For the text-containing cell, return its midpoint in (x, y) coordinate format. 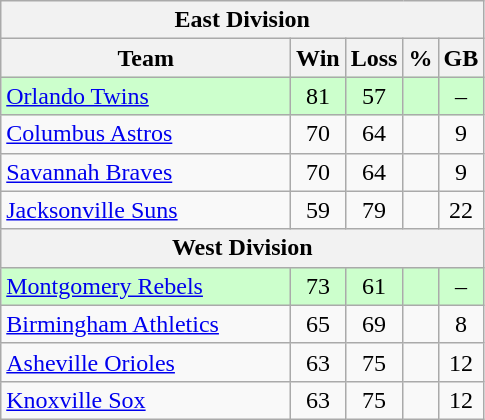
Team (146, 58)
Knoxville Sox (146, 400)
% (420, 58)
73 (318, 286)
Win (318, 58)
West Division (242, 248)
Asheville Orioles (146, 362)
65 (318, 324)
61 (374, 286)
57 (374, 96)
Columbus Astros (146, 134)
Loss (374, 58)
Orlando Twins (146, 96)
69 (374, 324)
22 (461, 210)
Montgomery Rebels (146, 286)
59 (318, 210)
East Division (242, 20)
81 (318, 96)
GB (461, 58)
Savannah Braves (146, 172)
8 (461, 324)
Birmingham Athletics (146, 324)
79 (374, 210)
Jacksonville Suns (146, 210)
